For the text-containing cell, return its midpoint in (x, y) coordinate format. 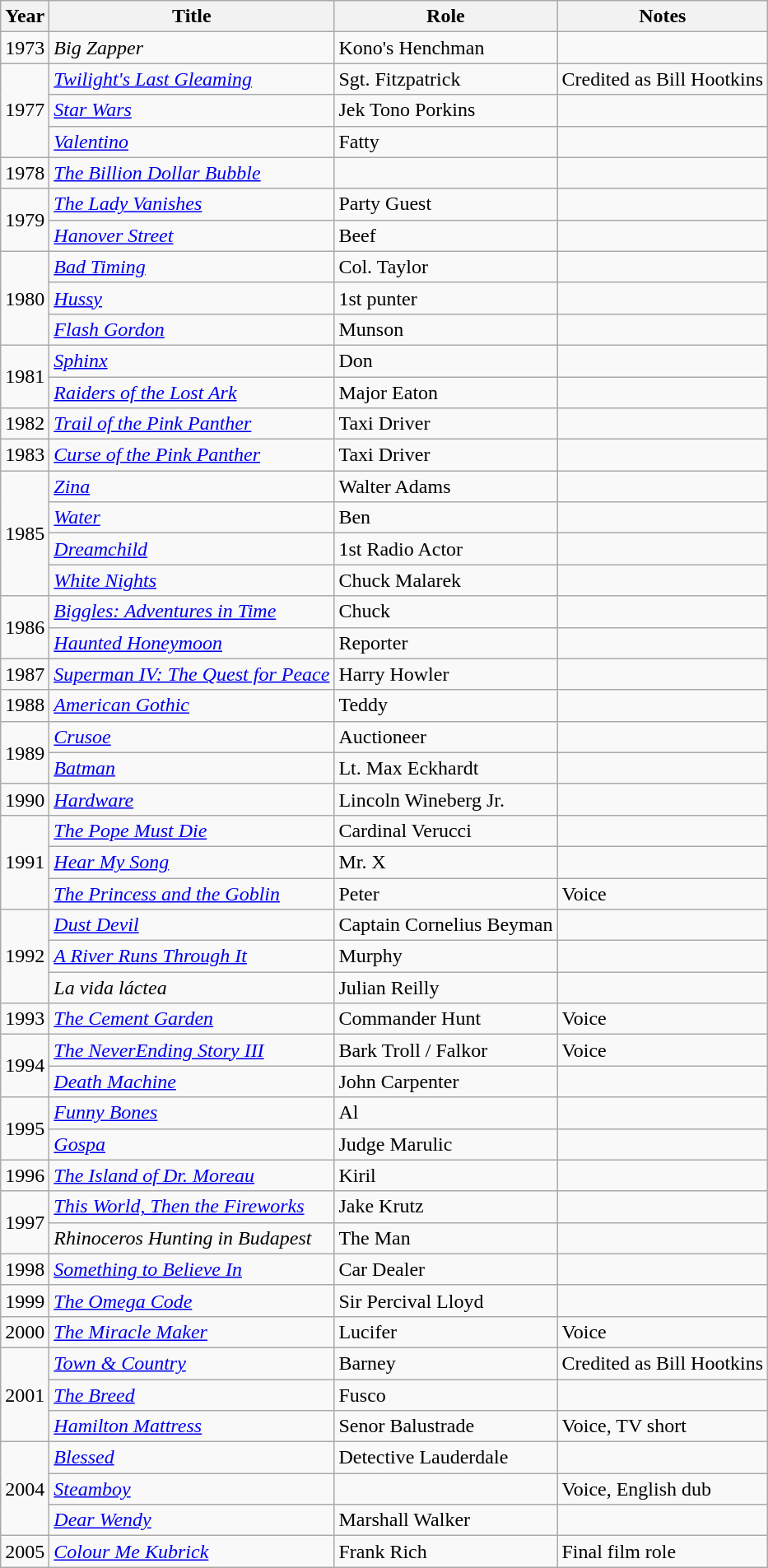
1991 (25, 862)
Bad Timing (192, 267)
Fatty (446, 142)
Dear Wendy (192, 1520)
The Breed (192, 1395)
2005 (25, 1552)
The NeverEnding Story III (192, 1050)
Captain Cornelius Beyman (446, 925)
The Cement Garden (192, 1019)
Death Machine (192, 1082)
Valentino (192, 142)
1978 (25, 173)
Kiril (446, 1175)
The Princess and the Goblin (192, 893)
The Miracle Maker (192, 1332)
Flash Gordon (192, 329)
1981 (25, 376)
Funny Bones (192, 1113)
Walter Adams (446, 486)
Murphy (446, 956)
1982 (25, 424)
Cardinal Verucci (446, 831)
1st Radio Actor (446, 549)
Reporter (446, 643)
Hussy (192, 298)
Mr. X (446, 862)
Notes (663, 16)
Al (446, 1113)
1997 (25, 1222)
Hanover Street (192, 235)
2001 (25, 1394)
Hardware (192, 799)
1988 (25, 705)
A River Runs Through It (192, 956)
Star Wars (192, 110)
Jake Krutz (446, 1207)
Don (446, 361)
Batman (192, 768)
Final film role (663, 1552)
Julian Reilly (446, 988)
Voice, TV short (663, 1426)
Barney (446, 1363)
Lincoln Wineberg Jr. (446, 799)
Big Zapper (192, 48)
American Gothic (192, 705)
1987 (25, 674)
Sgt. Fitzpatrick (446, 79)
White Nights (192, 580)
Bark Troll / Falkor (446, 1050)
Blessed (192, 1458)
Chuck Malarek (446, 580)
1999 (25, 1300)
Munson (446, 329)
1985 (25, 533)
1983 (25, 455)
The Omega Code (192, 1300)
Dust Devil (192, 925)
Kono's Henchman (446, 48)
Dreamchild (192, 549)
Peter (446, 893)
1977 (25, 110)
Commander Hunt (446, 1019)
Hamilton Mattress (192, 1426)
1980 (25, 298)
Colour Me Kubrick (192, 1552)
1st punter (446, 298)
Haunted Honeymoon (192, 643)
Trail of the Pink Panther (192, 424)
Gospa (192, 1144)
Something to Believe In (192, 1269)
Jek Tono Porkins (446, 110)
Year (25, 16)
Chuck (446, 612)
Beef (446, 235)
1989 (25, 752)
Auctioneer (446, 737)
1994 (25, 1066)
Hear My Song (192, 862)
Frank Rich (446, 1552)
Zina (192, 486)
2004 (25, 1489)
Rhinoceros Hunting in Budapest (192, 1238)
The Pope Must Die (192, 831)
La vida láctea (192, 988)
This World, Then the Fireworks (192, 1207)
The Billion Dollar Bubble (192, 173)
The Lady Vanishes (192, 204)
Major Eaton (446, 393)
Car Dealer (446, 1269)
Water (192, 518)
2000 (25, 1332)
Party Guest (446, 204)
1973 (25, 48)
The Island of Dr. Moreau (192, 1175)
John Carpenter (446, 1082)
1993 (25, 1019)
Town & Country (192, 1363)
Lt. Max Eckhardt (446, 768)
1996 (25, 1175)
Fusco (446, 1395)
1986 (25, 627)
Crusoe (192, 737)
Title (192, 16)
Harry Howler (446, 674)
1990 (25, 799)
Biggles: Adventures in Time (192, 612)
Raiders of the Lost Ark (192, 393)
Detective Lauderdale (446, 1458)
Role (446, 16)
Ben (446, 518)
Judge Marulic (446, 1144)
Superman IV: The Quest for Peace (192, 674)
Col. Taylor (446, 267)
Sphinx (192, 361)
Curse of the Pink Panther (192, 455)
Steamboy (192, 1489)
1979 (25, 220)
1998 (25, 1269)
1992 (25, 956)
Senor Balustrade (446, 1426)
The Man (446, 1238)
Voice, English dub (663, 1489)
Lucifer (446, 1332)
Sir Percival Lloyd (446, 1300)
Teddy (446, 705)
Marshall Walker (446, 1520)
1995 (25, 1128)
Twilight's Last Gleaming (192, 79)
